Pinpoint the cell where the given text exists, returning its (x, y) midpoint coordinate. 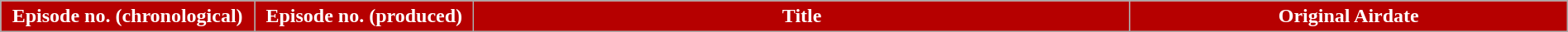
Episode no. (produced) (364, 16)
Episode no. (chronological) (127, 16)
Title (802, 16)
Original Airdate (1348, 16)
